For the text-containing cell, return its midpoint in [X, Y] coordinate format. 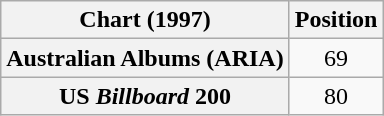
Australian Albums (ARIA) [145, 58]
Position [336, 20]
69 [336, 58]
US Billboard 200 [145, 96]
80 [336, 96]
Chart (1997) [145, 20]
